Extract the [X, Y] coordinate from the center of the cell holding the provided text.  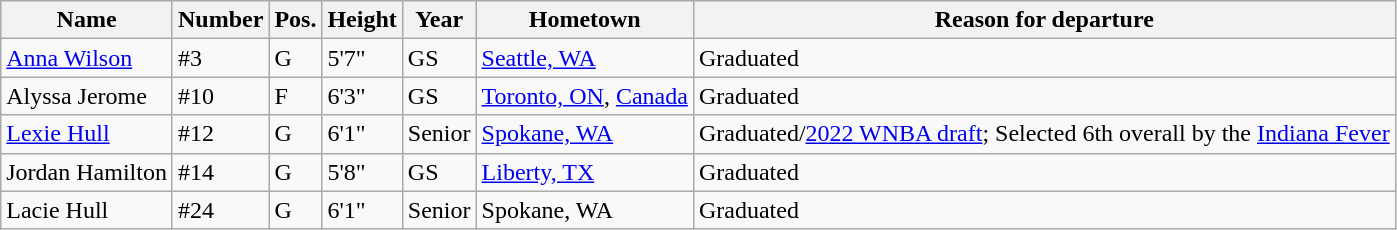
Height [362, 20]
5'7" [362, 58]
Hometown [584, 20]
Year [439, 20]
Lacie Hull [87, 210]
#24 [220, 210]
Pos. [296, 20]
F [296, 96]
Toronto, ON, Canada [584, 96]
Lexie Hull [87, 134]
Alyssa Jerome [87, 96]
Jordan Hamilton [87, 172]
Graduated/2022 WNBA draft; Selected 6th overall by the Indiana Fever [1044, 134]
#12 [220, 134]
Seattle, WA [584, 58]
5'8" [362, 172]
Name [87, 20]
#14 [220, 172]
Liberty, TX [584, 172]
6'3" [362, 96]
#3 [220, 58]
#10 [220, 96]
Reason for departure [1044, 20]
Number [220, 20]
Anna Wilson [87, 58]
